From the cell containing the given text, extract its center point as (X, Y) coordinate. 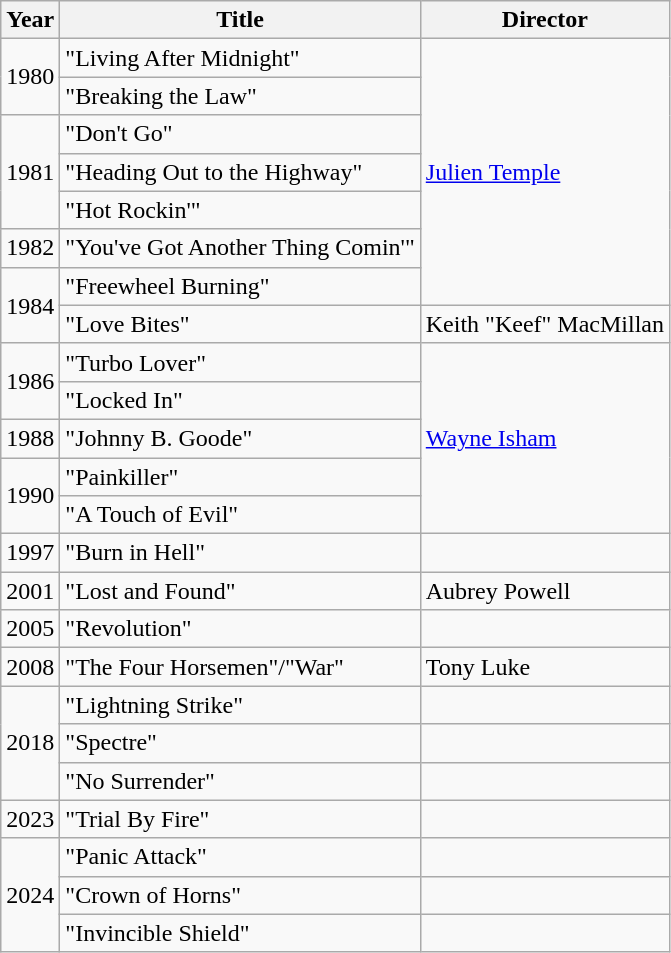
1997 (30, 553)
Director (544, 20)
1982 (30, 248)
"No Surrender" (240, 781)
2023 (30, 819)
Tony Luke (544, 667)
"Trial By Fire" (240, 819)
Aubrey Powell (544, 591)
"Hot Rockin'" (240, 210)
Wayne Isham (544, 438)
"Turbo Lover" (240, 362)
1990 (30, 496)
"Invincible Shield" (240, 933)
Keith "Keef" MacMillan (544, 324)
"Painkiller" (240, 477)
"Breaking the Law" (240, 96)
"Lost and Found" (240, 591)
2008 (30, 667)
1980 (30, 77)
"Heading Out to the Highway" (240, 172)
2018 (30, 743)
"Lightning Strike" (240, 705)
1988 (30, 438)
Year (30, 20)
"Crown of Horns" (240, 895)
"Panic Attack" (240, 857)
"Locked In" (240, 400)
"Revolution" (240, 629)
"You've Got Another Thing Comin'" (240, 248)
"Burn in Hell" (240, 553)
2024 (30, 895)
"Freewheel Burning" (240, 286)
"A Touch of Evil" (240, 515)
"Johnny B. Goode" (240, 438)
"Love Bites" (240, 324)
"Don't Go" (240, 134)
1986 (30, 381)
"Living After Midnight" (240, 58)
1984 (30, 305)
Julien Temple (544, 172)
2005 (30, 629)
2001 (30, 591)
"The Four Horsemen"/"War" (240, 667)
Title (240, 20)
1981 (30, 172)
"Spectre" (240, 743)
